Extract the [X, Y] coordinate from the center of the cell holding the provided text.  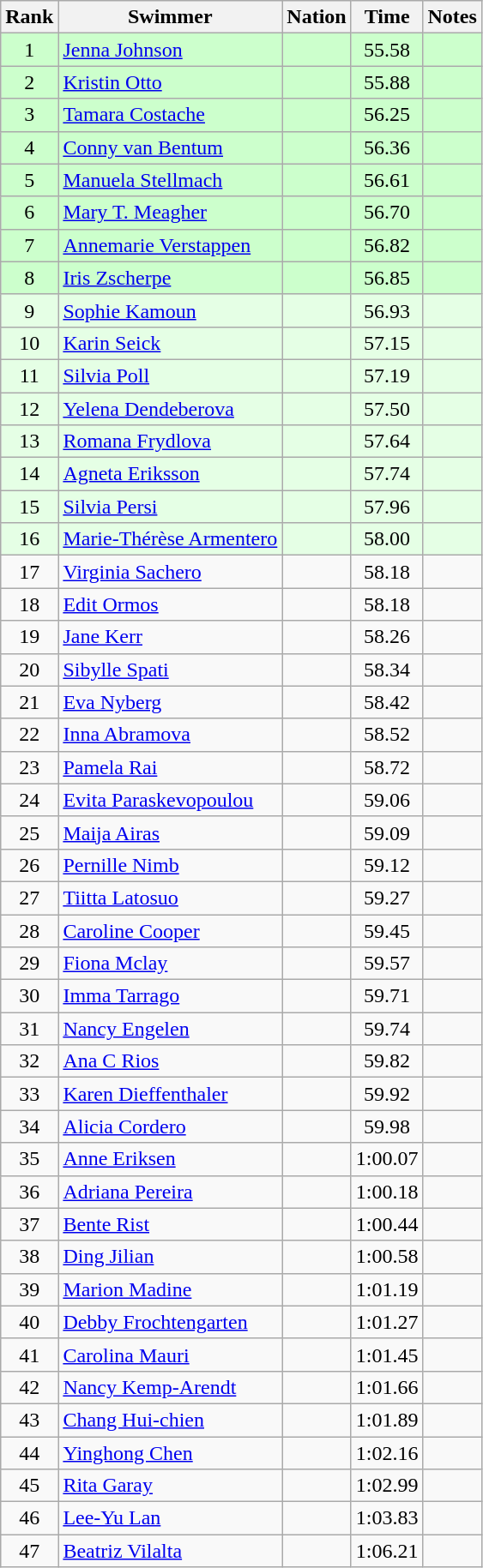
Yelena Dendeberova [170, 409]
Ana C Rios [170, 1061]
Sophie Kamoun [170, 310]
44 [29, 1453]
56.70 [387, 213]
22 [29, 735]
5 [29, 180]
11 [29, 375]
27 [29, 898]
35 [29, 1159]
Carolina Mauri [170, 1355]
Annemarie Verstappen [170, 245]
46 [29, 1518]
Chang Hui-chien [170, 1420]
59.06 [387, 800]
Karin Seick [170, 343]
58.52 [387, 735]
56.36 [387, 147]
1:01.45 [387, 1355]
59.45 [387, 930]
Jenna Johnson [170, 50]
Pamela Rai [170, 767]
58.42 [387, 702]
57.74 [387, 474]
Rank [29, 17]
1:00.58 [387, 1257]
58.34 [387, 670]
Nation [317, 17]
59.98 [387, 1126]
1:00.18 [387, 1192]
Ding Jilian [170, 1257]
56.93 [387, 310]
45 [29, 1486]
Tiitta Latosuo [170, 898]
59.82 [387, 1061]
1:02.16 [387, 1453]
59.57 [387, 964]
Time [387, 17]
1:01.89 [387, 1420]
59.74 [387, 1029]
Conny van Bentum [170, 147]
59.27 [387, 898]
10 [29, 343]
29 [29, 964]
32 [29, 1061]
1:06.21 [387, 1551]
1:00.44 [387, 1224]
57.64 [387, 442]
59.92 [387, 1094]
23 [29, 767]
30 [29, 996]
Alicia Cordero [170, 1126]
Silvia Persi [170, 507]
12 [29, 409]
42 [29, 1387]
Bente Rist [170, 1224]
17 [29, 572]
41 [29, 1355]
16 [29, 539]
57.96 [387, 507]
Agneta Eriksson [170, 474]
Nancy Engelen [170, 1029]
Edit Ormos [170, 604]
8 [29, 278]
Tamara Costache [170, 115]
15 [29, 507]
1:03.83 [387, 1518]
Eva Nyberg [170, 702]
Kristin Otto [170, 82]
Maija Airas [170, 832]
Evita Paraskevopoulou [170, 800]
56.61 [387, 180]
33 [29, 1094]
1:00.07 [387, 1159]
13 [29, 442]
Anne Eriksen [170, 1159]
28 [29, 930]
Inna Abramova [170, 735]
Manuela Stellmach [170, 180]
Yinghong Chen [170, 1453]
59.09 [387, 832]
Marion Madine [170, 1289]
59.71 [387, 996]
21 [29, 702]
36 [29, 1192]
43 [29, 1420]
59.12 [387, 865]
9 [29, 310]
14 [29, 474]
Rita Garay [170, 1486]
Caroline Cooper [170, 930]
31 [29, 1029]
26 [29, 865]
34 [29, 1126]
Virginia Sachero [170, 572]
25 [29, 832]
Lee-Yu Lan [170, 1518]
58.00 [387, 539]
19 [29, 637]
1 [29, 50]
Jane Kerr [170, 637]
56.85 [387, 278]
47 [29, 1551]
2 [29, 82]
57.19 [387, 375]
Imma Tarrago [170, 996]
7 [29, 245]
1:01.19 [387, 1289]
4 [29, 147]
Marie-Thérèse Armentero [170, 539]
58.26 [387, 637]
Beatriz Vilalta [170, 1551]
Sibylle Spati [170, 670]
58.72 [387, 767]
6 [29, 213]
1:02.99 [387, 1486]
57.15 [387, 343]
56.25 [387, 115]
1:01.66 [387, 1387]
55.58 [387, 50]
24 [29, 800]
1:01.27 [387, 1322]
37 [29, 1224]
Iris Zscherpe [170, 278]
Karen Dieffenthaler [170, 1094]
Romana Frydlova [170, 442]
Swimmer [170, 17]
57.50 [387, 409]
39 [29, 1289]
18 [29, 604]
Debby Frochtengarten [170, 1322]
56.82 [387, 245]
Notes [452, 17]
20 [29, 670]
Nancy Kemp-Arendt [170, 1387]
Adriana Pereira [170, 1192]
3 [29, 115]
40 [29, 1322]
Pernille Nimb [170, 865]
38 [29, 1257]
Fiona Mclay [170, 964]
Mary T. Meagher [170, 213]
Silvia Poll [170, 375]
55.88 [387, 82]
